Capture the cell that displays the provided text and extract its (X, Y) central coordinate. 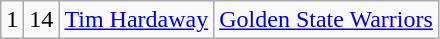
Golden State Warriors (326, 20)
1 (12, 20)
14 (42, 20)
Tim Hardaway (136, 20)
